Capture the cell that displays the provided text and extract its [X, Y] central coordinate. 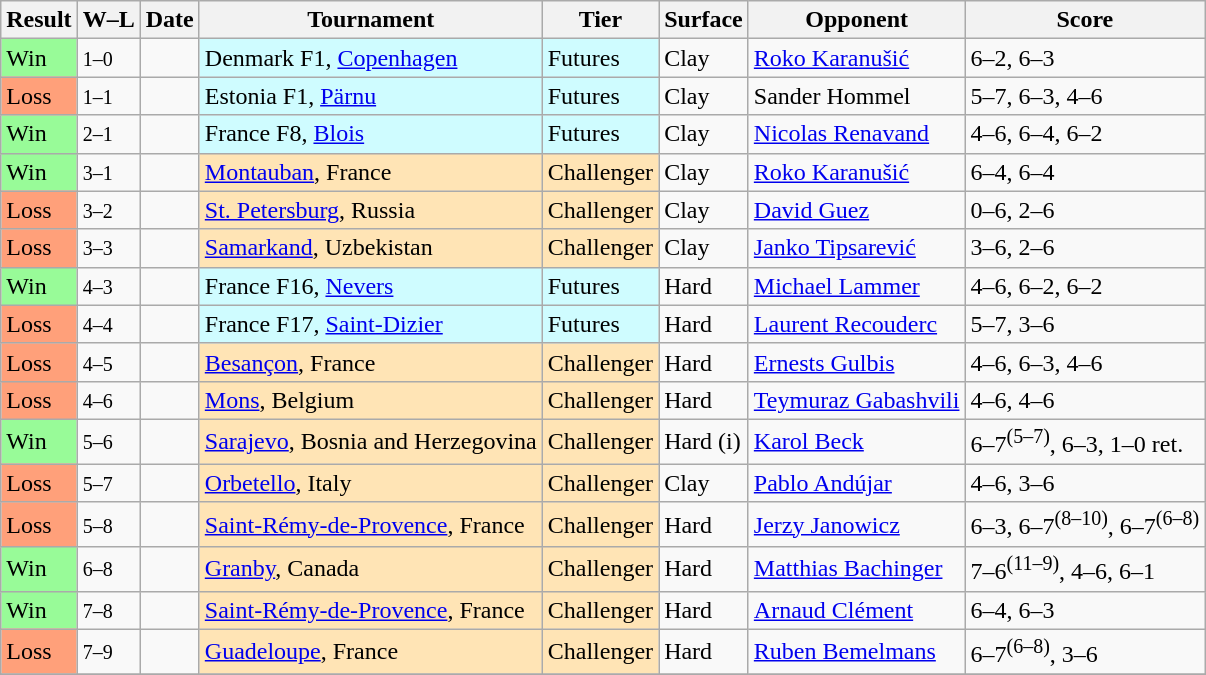
Orbetello, Italy [370, 483]
Opponent [856, 20]
3–3 [108, 248]
Samarkand, Uzbekistan [370, 248]
6–4, 6–4 [1085, 172]
Teymuraz Gabashvili [856, 400]
France F17, Saint-Dizier [370, 324]
4–4 [108, 324]
7–8 [108, 610]
6–7(6–8), 3–6 [1085, 652]
France F8, Blois [370, 134]
W–L [108, 20]
Jerzy Janowicz [856, 524]
Laurent Recouderc [856, 324]
5–6 [108, 442]
Hard (i) [704, 442]
Ruben Bemelmans [856, 652]
St. Petersburg, Russia [370, 210]
Date [170, 20]
1–1 [108, 96]
3–1 [108, 172]
Tournament [370, 20]
David Guez [856, 210]
Guadeloupe, France [370, 652]
Karol Beck [856, 442]
Tier [600, 20]
4–6, 6–2, 6–2 [1085, 286]
6–4, 6–3 [1085, 610]
6–8 [108, 570]
Arnaud Clément [856, 610]
Estonia F1, Pärnu [370, 96]
6–2, 6–3 [1085, 58]
6–7(5–7), 6–3, 1–0 ret. [1085, 442]
Granby, Canada [370, 570]
4–6 [108, 400]
3–6, 2–6 [1085, 248]
Janko Tipsarević [856, 248]
Pablo Andújar [856, 483]
Nicolas Renavand [856, 134]
France F16, Nevers [370, 286]
5–7, 3–6 [1085, 324]
Michael Lammer [856, 286]
Montauban, France [370, 172]
4–6, 6–3, 4–6 [1085, 362]
4–6, 3–6 [1085, 483]
Score [1085, 20]
Matthias Bachinger [856, 570]
4–5 [108, 362]
4–6, 6–4, 6–2 [1085, 134]
5–7 [108, 483]
Mons, Belgium [370, 400]
6–3, 6–7(8–10), 6–7(6–8) [1085, 524]
1–0 [108, 58]
0–6, 2–6 [1085, 210]
Ernests Gulbis [856, 362]
Besançon, France [370, 362]
7–9 [108, 652]
4–6, 4–6 [1085, 400]
Sarajevo, Bosnia and Herzegovina [370, 442]
7–6(11–9), 4–6, 6–1 [1085, 570]
Denmark F1, Copenhagen [370, 58]
Sander Hommel [856, 96]
5–7, 6–3, 4–6 [1085, 96]
3–2 [108, 210]
2–1 [108, 134]
Result [39, 20]
4–3 [108, 286]
5–8 [108, 524]
Surface [704, 20]
